Extract the (X, Y) coordinate from the center of the cell holding the provided text.  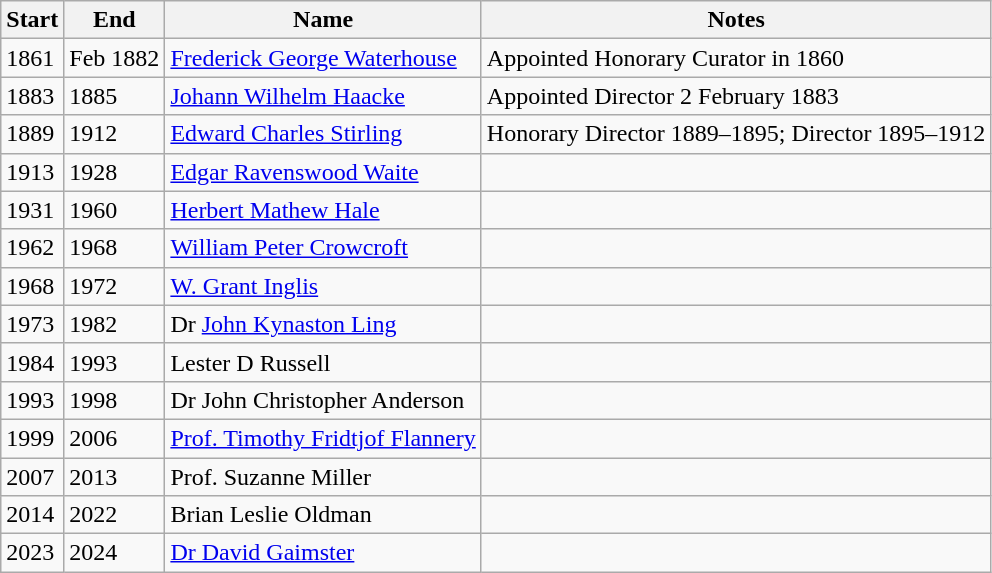
1931 (32, 210)
1962 (32, 248)
1972 (114, 286)
2014 (32, 515)
Johann Wilhelm Haacke (323, 96)
1928 (114, 172)
1861 (32, 58)
End (114, 20)
W. Grant Inglis (323, 286)
Appointed Honorary Curator in 1860 (736, 58)
1913 (32, 172)
Name (323, 20)
2013 (114, 477)
Brian Leslie Oldman (323, 515)
Honorary Director 1889–1895; Director 1895–1912 (736, 134)
2006 (114, 438)
Appointed Director 2 February 1883 (736, 96)
Edgar Ravenswood Waite (323, 172)
1998 (114, 400)
1889 (32, 134)
2007 (32, 477)
Start (32, 20)
1960 (114, 210)
1885 (114, 96)
Prof. Timothy Fridtjof Flannery (323, 438)
2023 (32, 553)
1984 (32, 362)
2024 (114, 553)
1999 (32, 438)
Feb 1882 (114, 58)
Lester D Russell (323, 362)
2022 (114, 515)
Dr David Gaimster (323, 553)
Frederick George Waterhouse (323, 58)
1973 (32, 324)
1912 (114, 134)
1982 (114, 324)
Edward Charles Stirling (323, 134)
Prof. Suzanne Miller (323, 477)
Notes (736, 20)
Dr John Kynaston Ling (323, 324)
1883 (32, 96)
Herbert Mathew Hale (323, 210)
William Peter Crowcroft (323, 248)
Dr John Christopher Anderson (323, 400)
